Identify which cell holds the provided text, then report its [x, y] central coordinate. 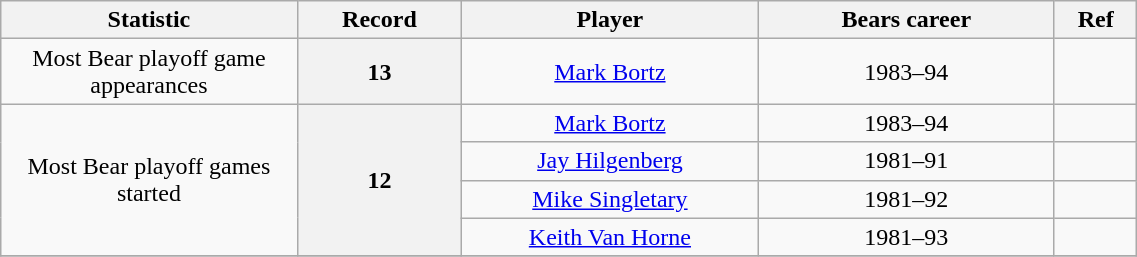
1981–91 [906, 161]
Player [610, 20]
Ref [1095, 20]
12 [380, 180]
1981–92 [906, 199]
Mike Singletary [610, 199]
Jay Hilgenberg [610, 161]
Most Bear playoff games started [149, 180]
13 [380, 72]
1981–93 [906, 237]
Bears career [906, 20]
Keith Van Horne [610, 237]
Statistic [149, 20]
Most Bear playoff game appearances [149, 72]
Record [380, 20]
